Find where the given text appears and provide that cell's center as (x, y) coordinate. 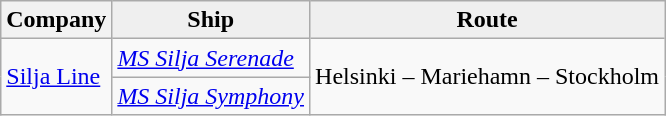
MS Silja Serenade (211, 58)
Route (488, 20)
Helsinki – Mariehamn – Stockholm (488, 77)
Silja Line (56, 77)
Ship (211, 20)
Company (56, 20)
MS Silja Symphony (211, 96)
